Find where the given text appears and provide that cell's center as (x, y) coordinate. 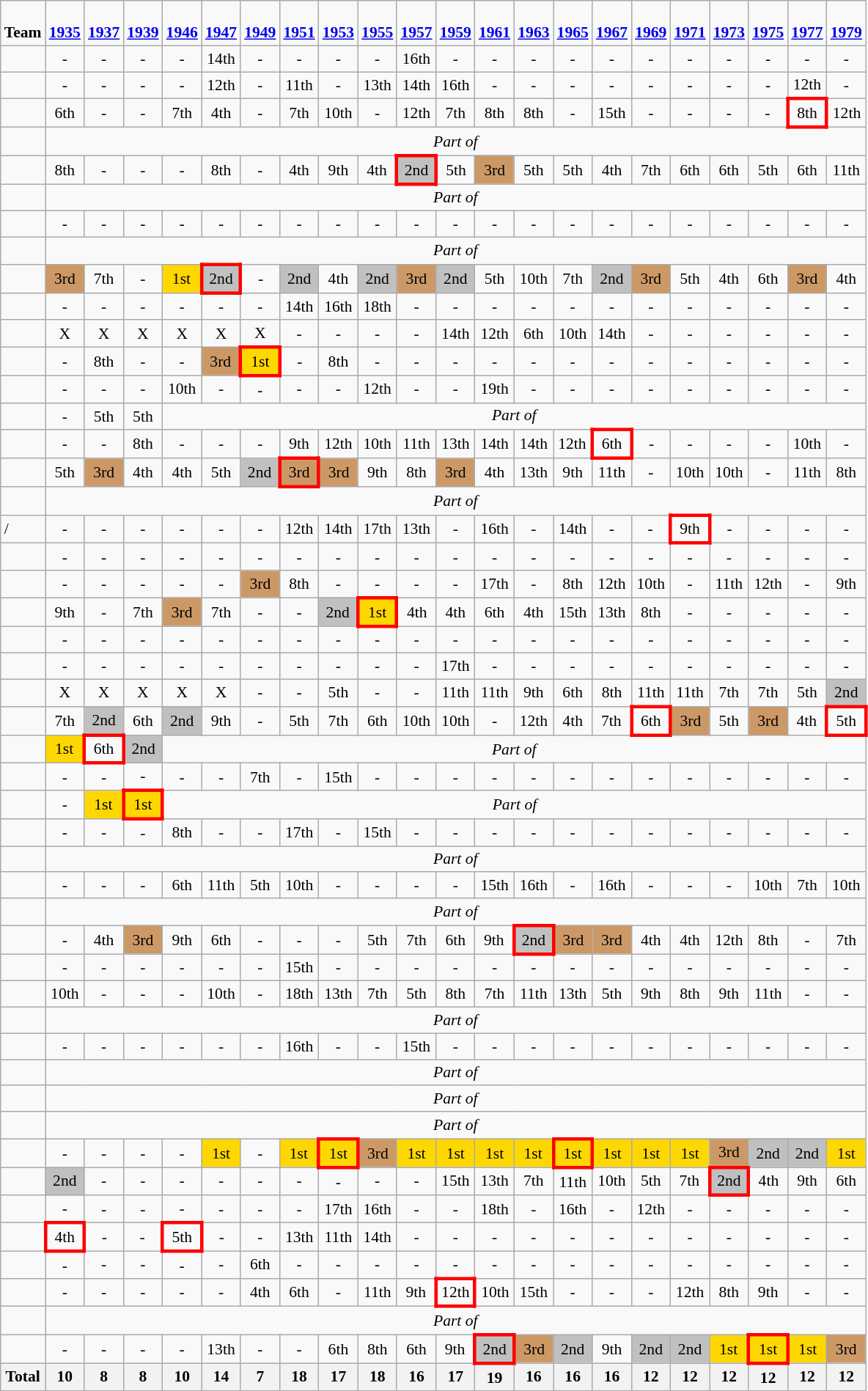
1973 (729, 23)
1949 (260, 23)
1975 (768, 23)
14 (221, 1377)
1959 (456, 23)
Total (23, 1377)
1961 (494, 23)
1979 (846, 23)
1947 (221, 23)
1963 (534, 23)
19 (494, 1377)
1977 (806, 23)
1946 (182, 23)
1971 (689, 23)
1939 (142, 23)
1937 (104, 23)
Team (23, 23)
1969 (651, 23)
7 (260, 1377)
1957 (416, 23)
1935 (65, 23)
1955 (377, 23)
19th (494, 389)
/ (23, 529)
1951 (299, 23)
1965 (573, 23)
1967 (611, 23)
1953 (339, 23)
